Return the [X, Y] coordinate for the center point of the cell that contains the specified text.  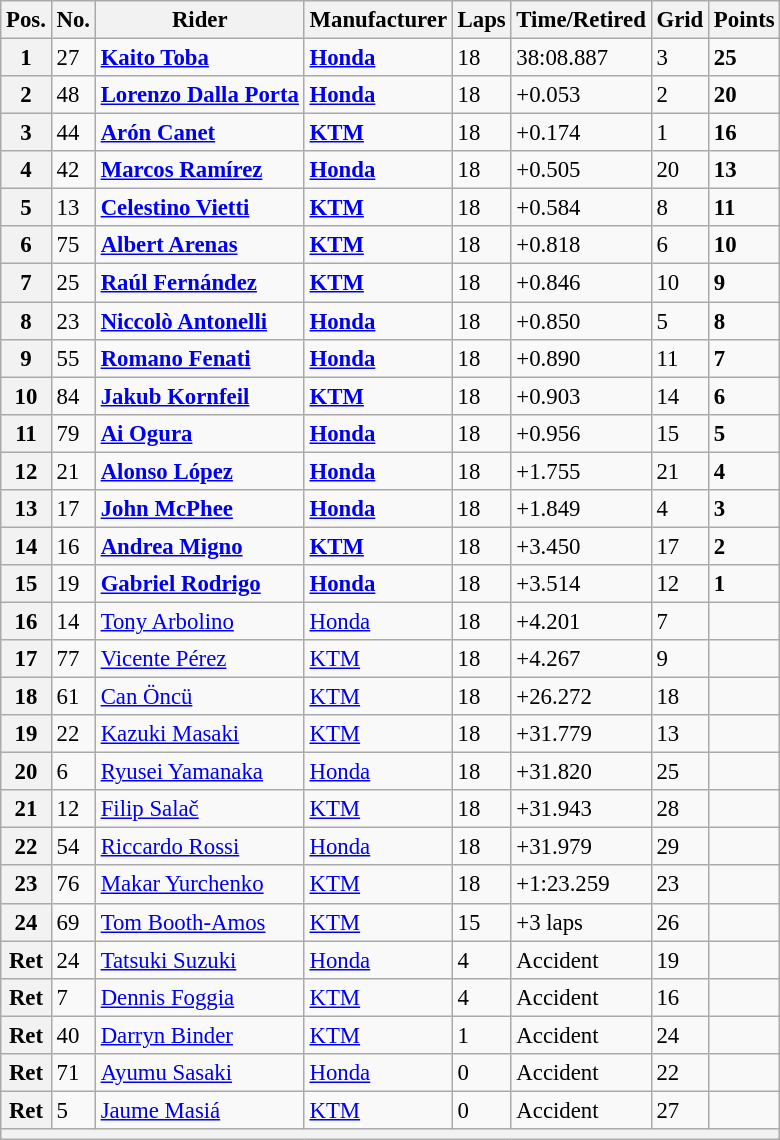
John McPhee [200, 509]
+3.450 [581, 546]
+31.779 [581, 734]
Filip Salač [200, 809]
Riccardo Rossi [200, 847]
Kazuki Masaki [200, 734]
38:08.887 [581, 58]
79 [73, 433]
75 [73, 245]
26 [680, 922]
+31.943 [581, 809]
+4.267 [581, 659]
+0.174 [581, 133]
+0.903 [581, 396]
Marcos Ramírez [200, 170]
Tatsuki Suzuki [200, 960]
+0.850 [581, 321]
+0.956 [581, 433]
Laps [482, 20]
Darryn Binder [200, 1035]
Tom Booth-Amos [200, 922]
40 [73, 1035]
Jaume Masiá [200, 1110]
Niccolò Antonelli [200, 321]
76 [73, 885]
Ryusei Yamanaka [200, 772]
Jakub Kornfeil [200, 396]
28 [680, 809]
Manufacturer [378, 20]
Time/Retired [581, 20]
Ai Ogura [200, 433]
44 [73, 133]
Celestino Vietti [200, 208]
71 [73, 1073]
+1.755 [581, 471]
+3.514 [581, 584]
42 [73, 170]
+0.505 [581, 170]
Kaito Toba [200, 58]
Rider [200, 20]
Tony Arbolino [200, 621]
Can Öncü [200, 697]
Albert Arenas [200, 245]
+26.272 [581, 697]
Lorenzo Dalla Porta [200, 95]
+0.818 [581, 245]
+1.849 [581, 509]
Points [744, 20]
+31.979 [581, 847]
+0.890 [581, 358]
+4.201 [581, 621]
69 [73, 922]
48 [73, 95]
Dennis Foggia [200, 997]
54 [73, 847]
84 [73, 396]
No. [73, 20]
77 [73, 659]
61 [73, 697]
+31.820 [581, 772]
+0.584 [581, 208]
+0.846 [581, 283]
29 [680, 847]
Grid [680, 20]
Arón Canet [200, 133]
Ayumu Sasaki [200, 1073]
Gabriel Rodrigo [200, 584]
Vicente Pérez [200, 659]
Pos. [26, 20]
+0.053 [581, 95]
+3 laps [581, 922]
55 [73, 358]
Andrea Migno [200, 546]
Raúl Fernández [200, 283]
+1:23.259 [581, 885]
Makar Yurchenko [200, 885]
Alonso López [200, 471]
Romano Fenati [200, 358]
